For the text-containing cell, return its midpoint in [X, Y] coordinate format. 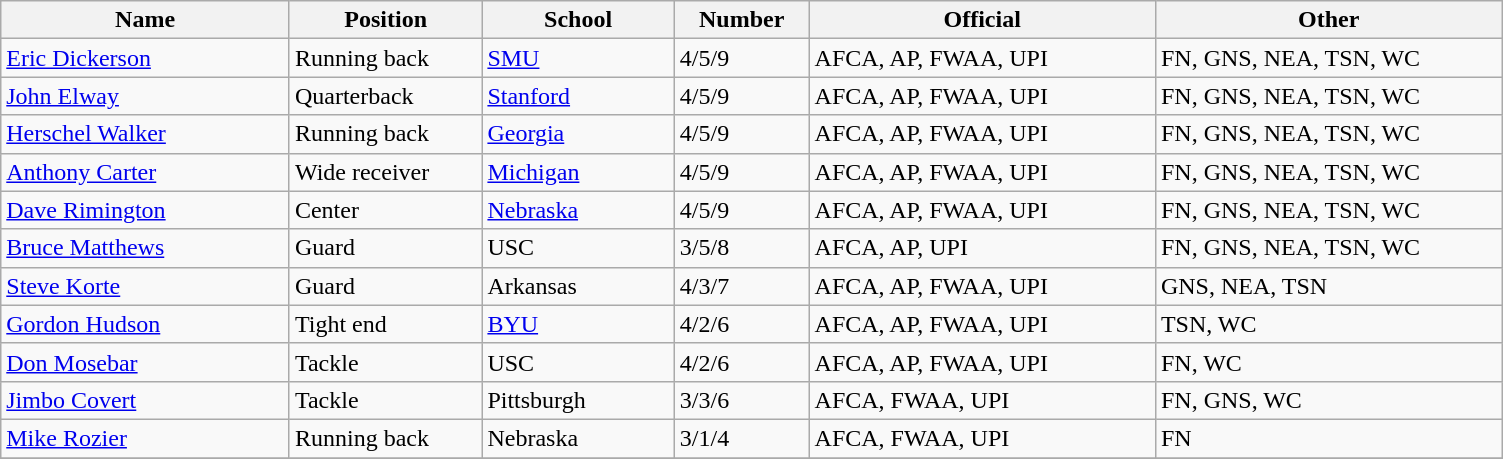
Pittsburgh [578, 400]
Anthony Carter [146, 172]
Bruce Matthews [146, 248]
SMU [578, 58]
3/5/8 [742, 248]
Don Mosebar [146, 362]
Tight end [385, 324]
TSN, WC [1328, 324]
Herschel Walker [146, 134]
Number [742, 20]
Michigan [578, 172]
Steve Korte [146, 286]
3/3/6 [742, 400]
Stanford [578, 96]
Quarterback [385, 96]
FN, WC [1328, 362]
Wide receiver [385, 172]
Center [385, 210]
FN [1328, 438]
GNS, NEA, TSN [1328, 286]
Mike Rozier [146, 438]
Eric Dickerson [146, 58]
John Elway [146, 96]
FN, GNS, WC [1328, 400]
BYU [578, 324]
Gordon Hudson [146, 324]
3/1/4 [742, 438]
4/3/7 [742, 286]
School [578, 20]
Position [385, 20]
Dave Rimington [146, 210]
Official [982, 20]
AFCA, AP, UPI [982, 248]
Georgia [578, 134]
Arkansas [578, 286]
Name [146, 20]
Jimbo Covert [146, 400]
Other [1328, 20]
